Find where the given text appears and provide that cell's center as (X, Y) coordinate. 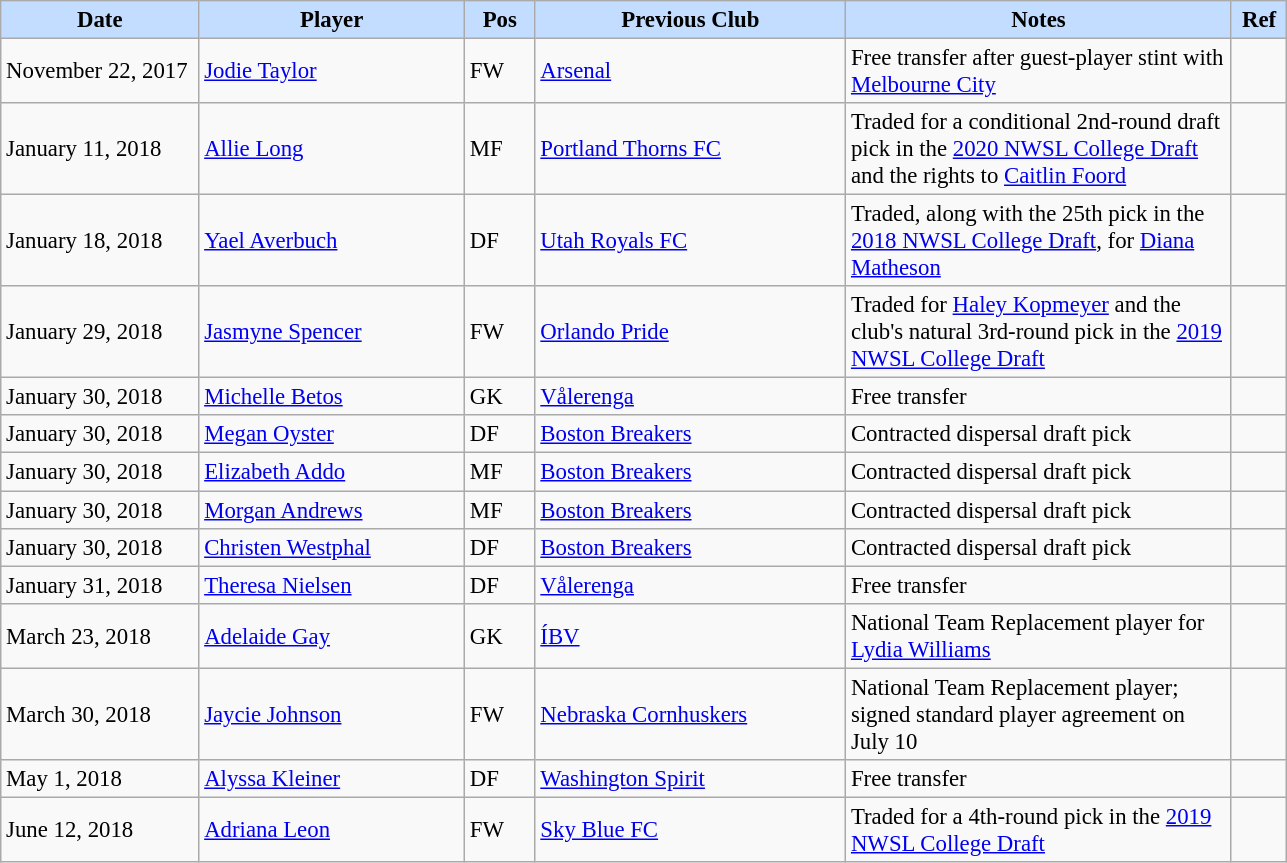
Portland Thorns FC (690, 149)
Alyssa Kleiner (332, 779)
Traded for a conditional 2nd-round draft pick in the 2020 NWSL College Draft and the rights to Caitlin Foord (1039, 149)
Traded, along with the 25th pick in the 2018 NWSL College Draft, for Diana Matheson (1039, 241)
Notes (1039, 20)
ÍBV (690, 636)
Free transfer after guest-player stint with Melbourne City (1039, 72)
Arsenal (690, 72)
Washington Spirit (690, 779)
Jaycie Johnson (332, 714)
Theresa Nielsen (332, 585)
Date (100, 20)
May 1, 2018 (100, 779)
Allie Long (332, 149)
March 30, 2018 (100, 714)
November 22, 2017 (100, 72)
Elizabeth Addo (332, 472)
Christen Westphal (332, 547)
Orlando Pride (690, 332)
January 29, 2018 (100, 332)
March 23, 2018 (100, 636)
Jasmyne Spencer (332, 332)
Traded for a 4th-round pick in the 2019 NWSL College Draft (1039, 830)
January 11, 2018 (100, 149)
Traded for Haley Kopmeyer and the club's natural 3rd-round pick in the 2019 NWSL College Draft (1039, 332)
Pos (500, 20)
January 31, 2018 (100, 585)
Yael Averbuch (332, 241)
Ref (1259, 20)
Nebraska Cornhuskers (690, 714)
Morgan Andrews (332, 510)
Jodie Taylor (332, 72)
Previous Club (690, 20)
Player (332, 20)
National Team Replacement player for Lydia Williams (1039, 636)
January 18, 2018 (100, 241)
Michelle Betos (332, 397)
Utah Royals FC (690, 241)
Adriana Leon (332, 830)
Adelaide Gay (332, 636)
June 12, 2018 (100, 830)
Megan Oyster (332, 435)
Sky Blue FC (690, 830)
National Team Replacement player; signed standard player agreement on July 10 (1039, 714)
